For the text-containing cell, return its midpoint in (X, Y) coordinate format. 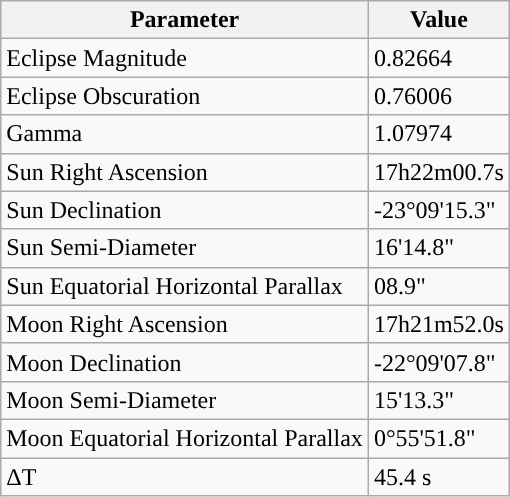
Moon Equatorial Horizontal Parallax (185, 438)
1.07974 (438, 134)
0.82664 (438, 58)
ΔT (185, 477)
Eclipse Obscuration (185, 96)
17h22m00.7s (438, 172)
45.4 s (438, 477)
Sun Right Ascension (185, 172)
Sun Equatorial Horizontal Parallax (185, 286)
Value (438, 20)
16'14.8" (438, 248)
Parameter (185, 20)
-22°09'07.8" (438, 362)
Sun Semi-Diameter (185, 248)
Sun Declination (185, 210)
17h21m52.0s (438, 324)
0.76006 (438, 96)
Eclipse Magnitude (185, 58)
0°55'51.8" (438, 438)
15'13.3" (438, 400)
Moon Semi-Diameter (185, 400)
-23°09'15.3" (438, 210)
08.9" (438, 286)
Moon Declination (185, 362)
Gamma (185, 134)
Moon Right Ascension (185, 324)
